Return (x, y) of the center of cell containing provided text 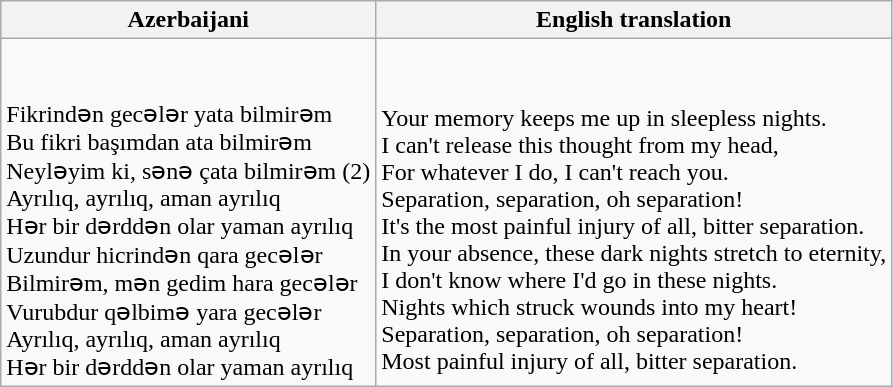
Azerbaijani (188, 20)
English translation (634, 20)
